Provide the [X, Y] coordinate of the cell's center where the given text is located.  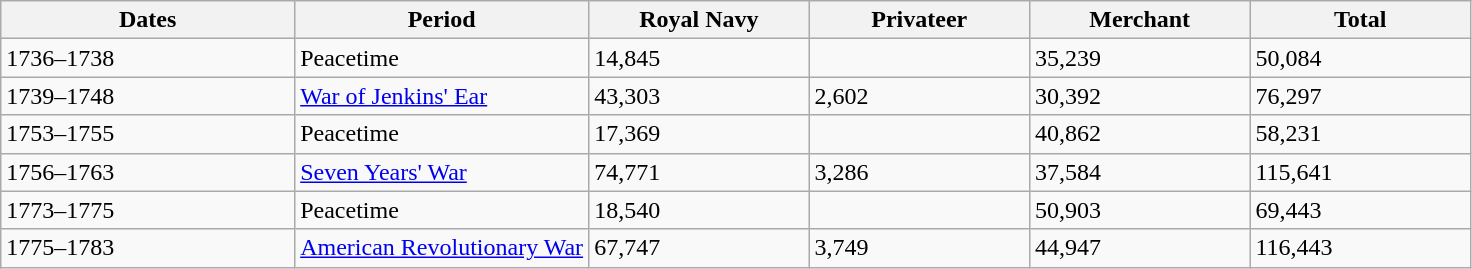
1736–1738 [148, 58]
3,286 [919, 172]
43,303 [699, 96]
Seven Years' War [442, 172]
115,641 [1360, 172]
2,602 [919, 96]
1775–1783 [148, 248]
3,749 [919, 248]
American Revolutionary War [442, 248]
69,443 [1360, 210]
1753–1755 [148, 134]
37,584 [1139, 172]
44,947 [1139, 248]
50,084 [1360, 58]
67,747 [699, 248]
1773–1775 [148, 210]
116,443 [1360, 248]
Dates [148, 20]
74,771 [699, 172]
Privateer [919, 20]
40,862 [1139, 134]
58,231 [1360, 134]
Total [1360, 20]
War of Jenkins' Ear [442, 96]
35,239 [1139, 58]
Period [442, 20]
14,845 [699, 58]
50,903 [1139, 210]
Royal Navy [699, 20]
30,392 [1139, 96]
18,540 [699, 210]
1739–1748 [148, 96]
1756–1763 [148, 172]
Merchant [1139, 20]
17,369 [699, 134]
76,297 [1360, 96]
